Return (X, Y) of the center of cell containing provided text 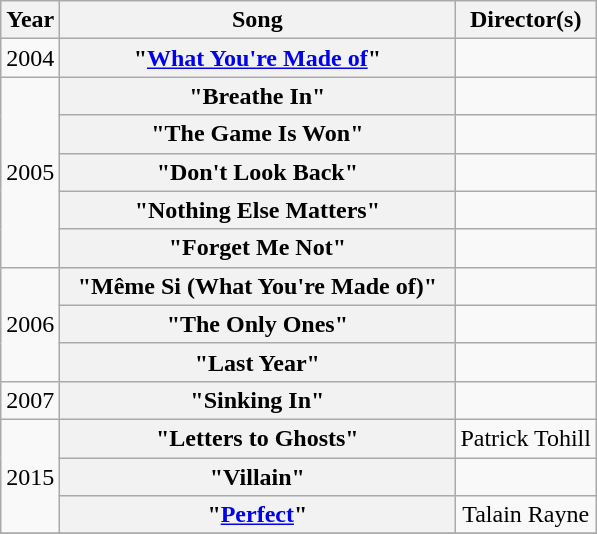
Talain Rayne (526, 515)
"Même Si (What You're Made of)" (258, 286)
"What You're Made of" (258, 58)
"Sinking In" (258, 400)
Year (30, 20)
Patrick Tohill (526, 438)
"Perfect" (258, 515)
2015 (30, 476)
2005 (30, 172)
"The Game Is Won" (258, 134)
"Last Year" (258, 362)
Director(s) (526, 20)
"Don't Look Back" (258, 172)
"Breathe In" (258, 96)
"Forget Me Not" (258, 248)
2006 (30, 324)
Song (258, 20)
2004 (30, 58)
"Villain" (258, 477)
"The Only Ones" (258, 324)
2007 (30, 400)
"Nothing Else Matters" (258, 210)
"Letters to Ghosts" (258, 438)
